For the text-containing cell, return its midpoint in [X, Y] coordinate format. 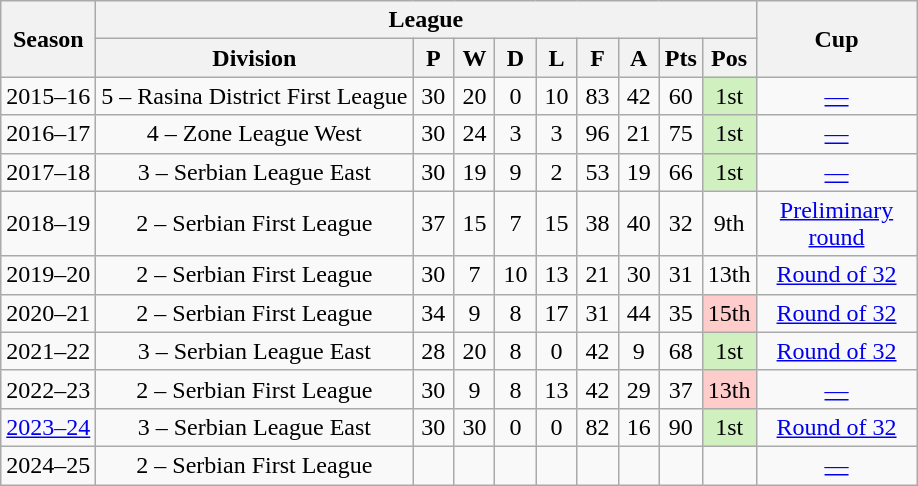
Season [48, 39]
Pts [680, 58]
Division [254, 58]
75 [680, 134]
2021–22 [48, 351]
Cup [836, 39]
29 [638, 389]
League [426, 20]
A [638, 58]
W [474, 58]
90 [680, 427]
2020–21 [48, 313]
83 [598, 96]
2017–18 [48, 172]
2018–19 [48, 224]
60 [680, 96]
2016–17 [48, 134]
D [516, 58]
53 [598, 172]
15th [729, 313]
2 [556, 172]
2024–25 [48, 465]
2022–23 [48, 389]
66 [680, 172]
82 [598, 427]
9th [729, 224]
24 [474, 134]
40 [638, 224]
34 [434, 313]
Pos [729, 58]
5 – Rasina District First League [254, 96]
32 [680, 224]
4 – Zone League West [254, 134]
44 [638, 313]
96 [598, 134]
28 [434, 351]
P [434, 58]
16 [638, 427]
68 [680, 351]
35 [680, 313]
Preliminary round [836, 224]
2019–20 [48, 275]
F [598, 58]
38 [598, 224]
2023–24 [48, 427]
L [556, 58]
17 [556, 313]
2015–16 [48, 96]
